Provide the (X, Y) coordinate of the cell's center where the given text is located.  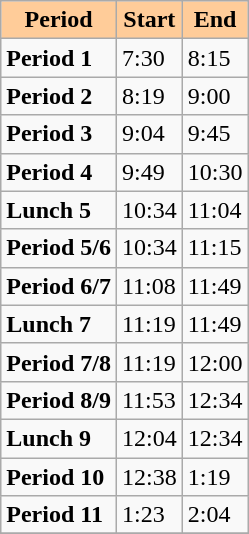
11:15 (215, 248)
9:45 (215, 134)
Period 7/8 (59, 362)
8:15 (215, 58)
12:00 (215, 362)
2:04 (215, 515)
11:08 (149, 286)
9:04 (149, 134)
Period 5/6 (59, 248)
Period 4 (59, 172)
Period 3 (59, 134)
Period 8/9 (59, 400)
Lunch 9 (59, 438)
End (215, 20)
Period 11 (59, 515)
11:04 (215, 210)
1:23 (149, 515)
Lunch 5 (59, 210)
9:49 (149, 172)
Period 10 (59, 477)
11:53 (149, 400)
Period 1 (59, 58)
12:04 (149, 438)
Period 2 (59, 96)
Period (59, 20)
9:00 (215, 96)
Start (149, 20)
12:38 (149, 477)
Lunch 7 (59, 324)
8:19 (149, 96)
10:30 (215, 172)
1:19 (215, 477)
7:30 (149, 58)
Period 6/7 (59, 286)
